Extract the [X, Y] coordinate from the center of the cell holding the provided text.  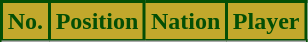
Player [266, 22]
No. [26, 22]
Position [96, 22]
Nation [186, 22]
